Scan for the cell matching the given text and deliver its [x, y] coordinate at center. 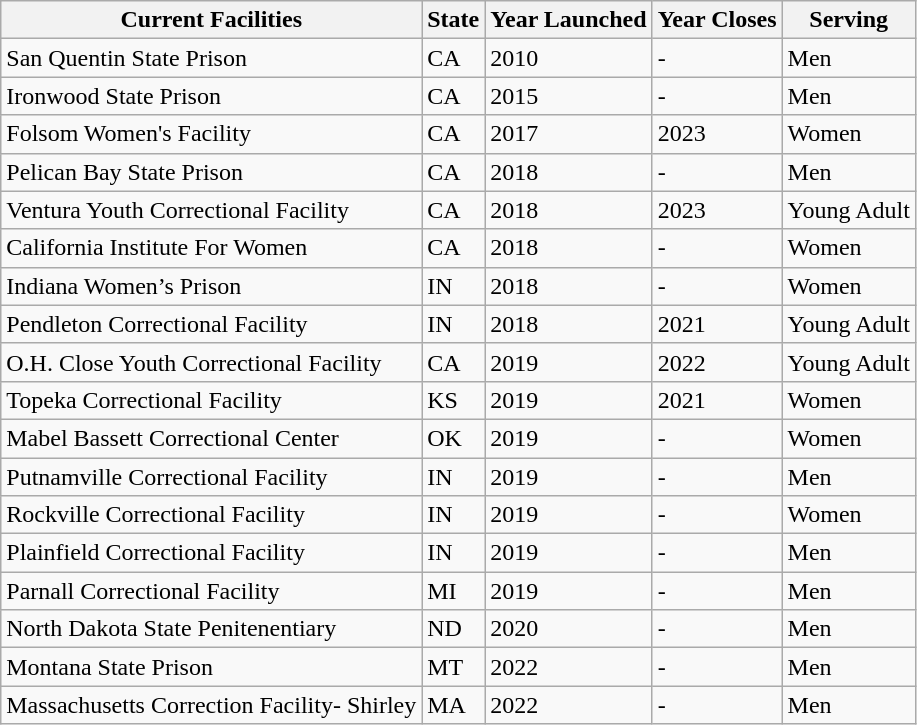
MA [454, 705]
2017 [568, 134]
Massachusetts Correction Facility- Shirley [212, 705]
Mabel Bassett Correctional Center [212, 438]
California Institute For Women [212, 248]
Year Launched [568, 20]
San Quentin State Prison [212, 58]
O.H. Close Youth Correctional Facility [212, 362]
2020 [568, 629]
2015 [568, 96]
Montana State Prison [212, 667]
Indiana Women’s Prison [212, 286]
Year Closes [717, 20]
State [454, 20]
Ironwood State Prison [212, 96]
ND [454, 629]
Parnall Correctional Facility [212, 591]
MI [454, 591]
2010 [568, 58]
Topeka Correctional Facility [212, 400]
Plainfield Correctional Facility [212, 553]
Serving [848, 20]
Current Facilities [212, 20]
Ventura Youth Correctional Facility [212, 210]
Rockville Correctional Facility [212, 515]
OK [454, 438]
MT [454, 667]
Pendleton Correctional Facility [212, 324]
North Dakota State Penitenentiary [212, 629]
Putnamville Correctional Facility [212, 477]
KS [454, 400]
Folsom Women's Facility [212, 134]
Pelican Bay State Prison [212, 172]
